Output the (x, y) coordinate of the center of the cell containing the given text.  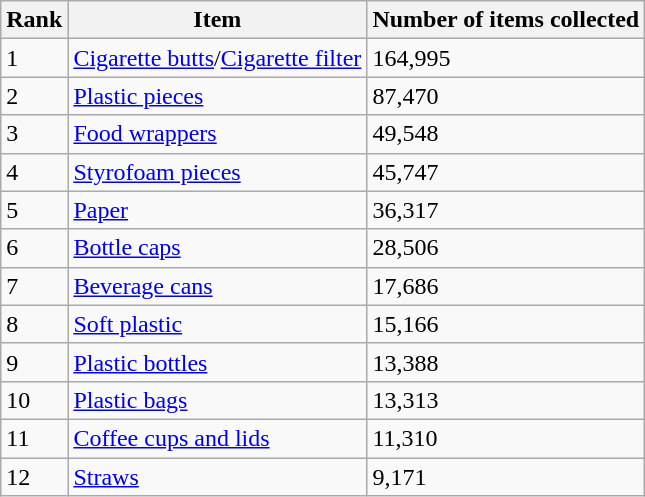
45,747 (506, 172)
13,388 (506, 362)
11,310 (506, 438)
7 (34, 286)
Food wrappers (218, 134)
5 (34, 210)
Cigarette butts/Cigarette filter (218, 58)
Plastic bottles (218, 362)
6 (34, 248)
Beverage cans (218, 286)
Coffee cups and lids (218, 438)
28,506 (506, 248)
Straws (218, 477)
1 (34, 58)
17,686 (506, 286)
Plastic bags (218, 400)
36,317 (506, 210)
164,995 (506, 58)
Paper (218, 210)
13,313 (506, 400)
Rank (34, 20)
49,548 (506, 134)
9 (34, 362)
10 (34, 400)
11 (34, 438)
Styrofoam pieces (218, 172)
Bottle caps (218, 248)
4 (34, 172)
Plastic pieces (218, 96)
3 (34, 134)
15,166 (506, 324)
12 (34, 477)
2 (34, 96)
Soft plastic (218, 324)
Number of items collected (506, 20)
Item (218, 20)
8 (34, 324)
9,171 (506, 477)
87,470 (506, 96)
